Return the [X, Y] coordinate for the center point of the cell that contains the specified text.  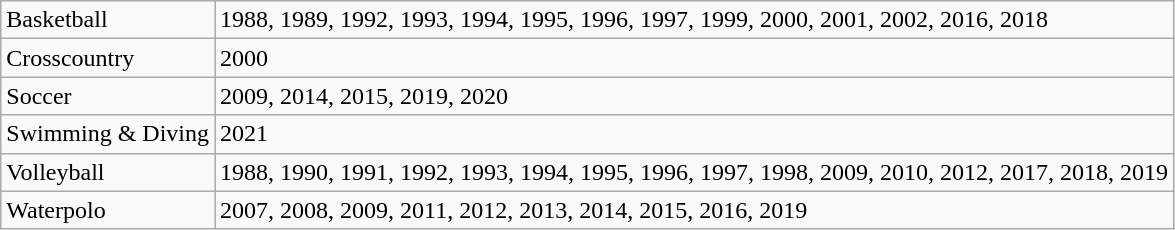
1988, 1989, 1992, 1993, 1994, 1995, 1996, 1997, 1999, 2000, 2001, 2002, 2016, 2018 [694, 20]
1988, 1990, 1991, 1992, 1993, 1994, 1995, 1996, 1997, 1998, 2009, 2010, 2012, 2017, 2018, 2019 [694, 172]
Basketball [108, 20]
2009, 2014, 2015, 2019, 2020 [694, 96]
2007, 2008, 2009, 2011, 2012, 2013, 2014, 2015, 2016, 2019 [694, 210]
Swimming & Diving [108, 134]
2000 [694, 58]
2021 [694, 134]
Volleyball [108, 172]
Crosscountry [108, 58]
Soccer [108, 96]
Waterpolo [108, 210]
